Capture the cell that displays the provided text and extract its [x, y] central coordinate. 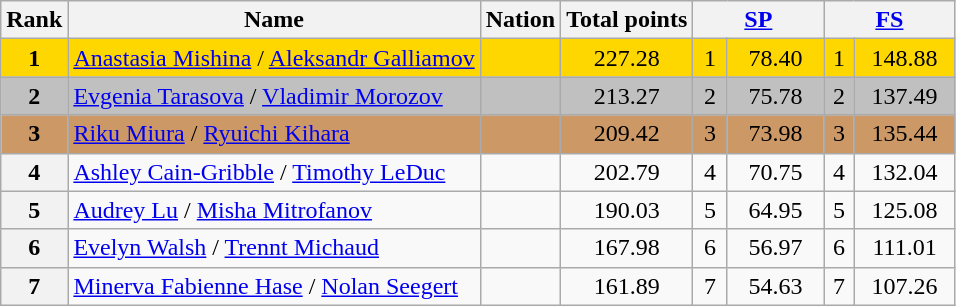
Total points [627, 20]
111.01 [904, 248]
64.95 [776, 210]
Evelyn Walsh / Trennt Michaud [274, 248]
70.75 [776, 172]
SP [758, 20]
Audrey Lu / Misha Mitrofanov [274, 210]
227.28 [627, 58]
54.63 [776, 286]
Nation [520, 20]
Evgenia Tarasova / Vladimir Morozov [274, 96]
135.44 [904, 134]
167.98 [627, 248]
Anastasia Mishina / Aleksandr Galliamov [274, 58]
Minerva Fabienne Hase / Nolan Seegert [274, 286]
Ashley Cain-Gribble / Timothy LeDuc [274, 172]
137.49 [904, 96]
Rank [34, 20]
190.03 [627, 210]
125.08 [904, 210]
Name [274, 20]
56.97 [776, 248]
78.40 [776, 58]
107.26 [904, 286]
209.42 [627, 134]
161.89 [627, 286]
213.27 [627, 96]
73.98 [776, 134]
202.79 [627, 172]
75.78 [776, 96]
132.04 [904, 172]
FS [890, 20]
148.88 [904, 58]
Riku Miura / Ryuichi Kihara [274, 134]
